Extract the (X, Y) coordinate from the center of the cell holding the provided text.  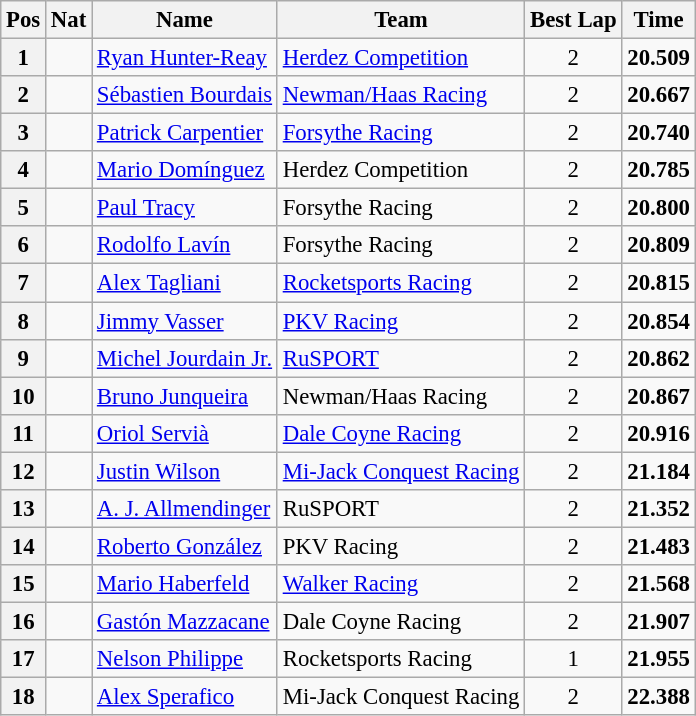
21.483 (658, 546)
Name (185, 20)
Oriol Servià (185, 433)
21.907 (658, 621)
Alex Sperafico (185, 697)
A. J. Allmendinger (185, 509)
3 (24, 133)
22.388 (658, 697)
20.740 (658, 133)
12 (24, 471)
4 (24, 170)
Patrick Carpentier (185, 133)
Bruno Junqueira (185, 396)
13 (24, 509)
Nelson Philippe (185, 659)
20.785 (658, 170)
20.509 (658, 58)
Alex Tagliani (185, 283)
20.815 (658, 283)
17 (24, 659)
Time (658, 20)
Mario Domínguez (185, 170)
10 (24, 396)
20.867 (658, 396)
6 (24, 245)
15 (24, 584)
Mario Haberfeld (185, 584)
Walker Racing (400, 584)
Best Lap (574, 20)
Paul Tracy (185, 208)
8 (24, 321)
14 (24, 546)
Ryan Hunter-Reay (185, 58)
20.862 (658, 358)
9 (24, 358)
5 (24, 208)
16 (24, 621)
Sébastien Bourdais (185, 95)
20.854 (658, 321)
18 (24, 697)
20.916 (658, 433)
21.184 (658, 471)
Justin Wilson (185, 471)
Pos (24, 20)
Roberto González (185, 546)
20.667 (658, 95)
20.809 (658, 245)
Nat (69, 20)
20.800 (658, 208)
7 (24, 283)
11 (24, 433)
21.955 (658, 659)
Gastón Mazzacane (185, 621)
Team (400, 20)
21.352 (658, 509)
Michel Jourdain Jr. (185, 358)
Jimmy Vasser (185, 321)
21.568 (658, 584)
Rodolfo Lavín (185, 245)
